Capture the cell that displays the provided text and extract its [x, y] central coordinate. 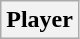
Player [40, 20]
